Locate the cell with the specified text and output its (X, Y) center coordinate. 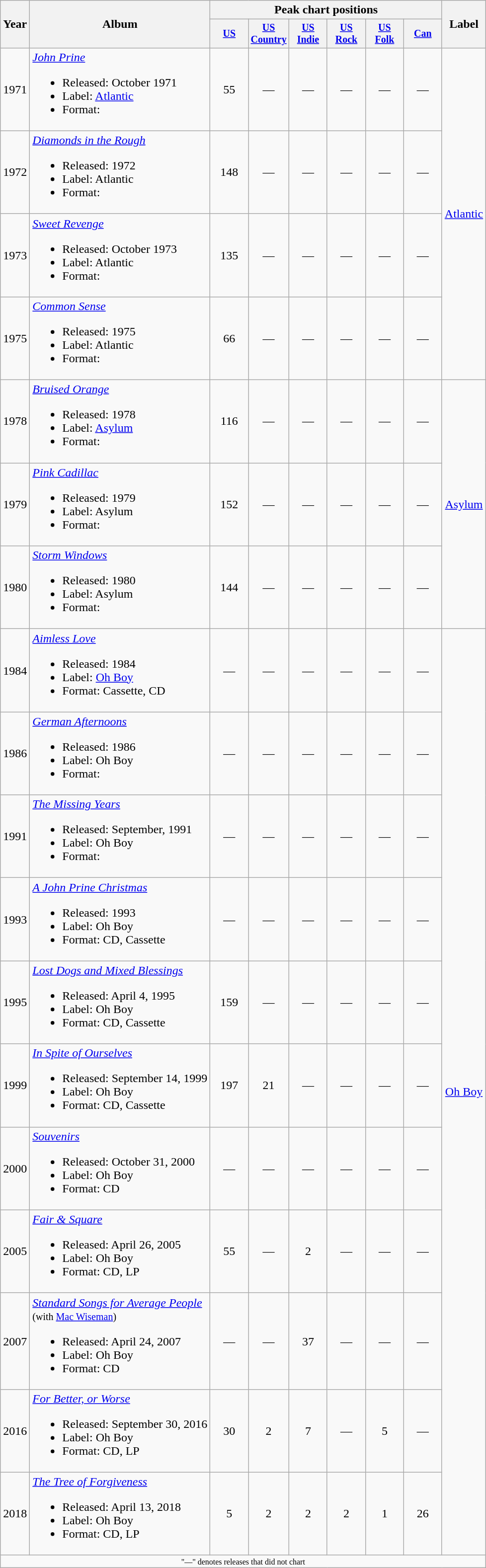
2016 (15, 1431)
For Better, or WorseReleased: September 30, 2016Label: Oh BoyFormat: CD, LP (120, 1431)
US Country (269, 34)
German AfternoonsReleased: 1986Label: Oh BoyFormat: (120, 753)
116 (230, 421)
2018 (15, 1513)
1995 (15, 1003)
148 (230, 172)
66 (230, 338)
2000 (15, 1169)
Bruised OrangeReleased: 1978Label: AsylumFormat: (120, 421)
1999 (15, 1085)
1973 (15, 255)
Standard Songs for Average People(with Mac Wiseman)Released: April 24, 2007Label: Oh BoyFormat: CD (120, 1341)
1975 (15, 338)
"—" denotes releases that did not chart (243, 1561)
In Spite of OurselvesReleased: September 14, 1999Label: Oh BoyFormat: CD, Cassette (120, 1085)
26 (422, 1513)
Common SenseReleased: 1975Label: AtlanticFormat: (120, 338)
1986 (15, 753)
144 (230, 587)
John PrineReleased: October 1971Label: AtlanticFormat: (120, 89)
SouvenirsReleased: October 31, 2000Label: Oh BoyFormat: CD (120, 1169)
21 (269, 1085)
30 (230, 1431)
Diamonds in the RoughReleased: 1972Label: AtlanticFormat: (120, 172)
Storm WindowsReleased: 1980Label: AsylumFormat: (120, 587)
2005 (15, 1251)
A John Prine ChristmasReleased: 1993Label: Oh BoyFormat: CD, Cassette (120, 919)
US Folk (385, 34)
1979 (15, 505)
159 (230, 1003)
US (230, 34)
Aimless LoveReleased: 1984Label: Oh BoyFormat: Cassette, CD (120, 671)
1984 (15, 671)
Year (15, 24)
197 (230, 1085)
1971 (15, 89)
Oh Boy (464, 1092)
Atlantic (464, 214)
1 (385, 1513)
135 (230, 255)
1993 (15, 919)
The Tree of ForgivenessReleased: April 13, 2018Label: Oh BoyFormat: CD, LP (120, 1513)
7 (308, 1431)
US Rock (346, 34)
Peak chart positions (326, 10)
2007 (15, 1341)
US Indie (308, 34)
1991 (15, 837)
37 (308, 1341)
Can (422, 34)
1978 (15, 421)
152 (230, 505)
Fair & SquareReleased: April 26, 2005Label: Oh BoyFormat: CD, LP (120, 1251)
Sweet RevengeReleased: October 1973Label: AtlanticFormat: (120, 255)
1980 (15, 587)
Album (120, 24)
Asylum (464, 505)
Label (464, 24)
Pink CadillacReleased: 1979Label: AsylumFormat: (120, 505)
1972 (15, 172)
Lost Dogs and Mixed BlessingsReleased: April 4, 1995Label: Oh BoyFormat: CD, Cassette (120, 1003)
The Missing YearsReleased: September, 1991Label: Oh BoyFormat: (120, 837)
